Scan for the cell matching the given text and deliver its [x, y] coordinate at center. 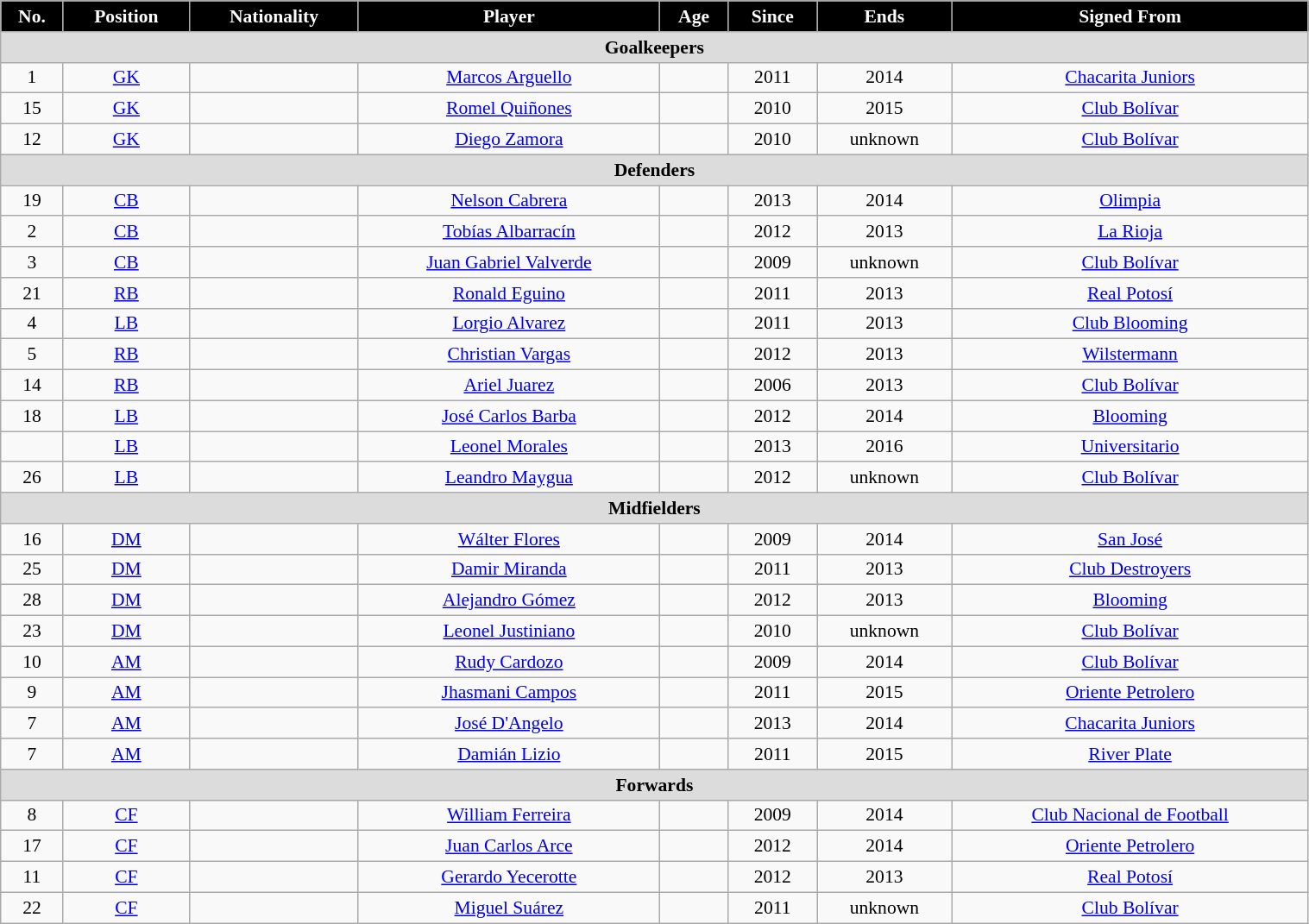
Miguel Suárez [509, 908]
Forwards [654, 785]
15 [33, 109]
16 [33, 539]
Christian Vargas [509, 355]
Alejandro Gómez [509, 600]
17 [33, 846]
Age [694, 16]
Juan Carlos Arce [509, 846]
11 [33, 877]
Ronald Eguino [509, 293]
Club Destroyers [1130, 569]
Ends [885, 16]
Tobías Albarracín [509, 232]
No. [33, 16]
18 [33, 416]
Since [773, 16]
William Ferreira [509, 815]
8 [33, 815]
Lorgio Alvarez [509, 324]
Goalkeepers [654, 47]
Universitario [1130, 447]
San José [1130, 539]
22 [33, 908]
25 [33, 569]
Juan Gabriel Valverde [509, 262]
5 [33, 355]
Olimpia [1130, 201]
14 [33, 386]
2016 [885, 447]
Leonel Morales [509, 447]
Club Blooming [1130, 324]
José D'Angelo [509, 724]
José Carlos Barba [509, 416]
Romel Quiñones [509, 109]
Damir Miranda [509, 569]
Nationality [274, 16]
21 [33, 293]
Ariel Juarez [509, 386]
Jhasmani Campos [509, 693]
1 [33, 78]
Player [509, 16]
Position [126, 16]
Diego Zamora [509, 140]
28 [33, 600]
19 [33, 201]
23 [33, 632]
2 [33, 232]
Leonel Justiniano [509, 632]
9 [33, 693]
Club Nacional de Football [1130, 815]
Nelson Cabrera [509, 201]
Leandro Maygua [509, 478]
3 [33, 262]
2006 [773, 386]
Damián Lizio [509, 754]
Defenders [654, 170]
Gerardo Yecerotte [509, 877]
Signed From [1130, 16]
10 [33, 662]
River Plate [1130, 754]
Wilstermann [1130, 355]
Rudy Cardozo [509, 662]
Wálter Flores [509, 539]
4 [33, 324]
Marcos Arguello [509, 78]
26 [33, 478]
12 [33, 140]
La Rioja [1130, 232]
Midfielders [654, 508]
